Determine the (X, Y) coordinate at the center of the cell enclosing the given text.  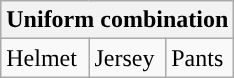
Jersey (128, 58)
Helmet (45, 58)
Uniform combination (118, 20)
Pants (200, 58)
